Scan for the cell matching the given text and deliver its (x, y) coordinate at center. 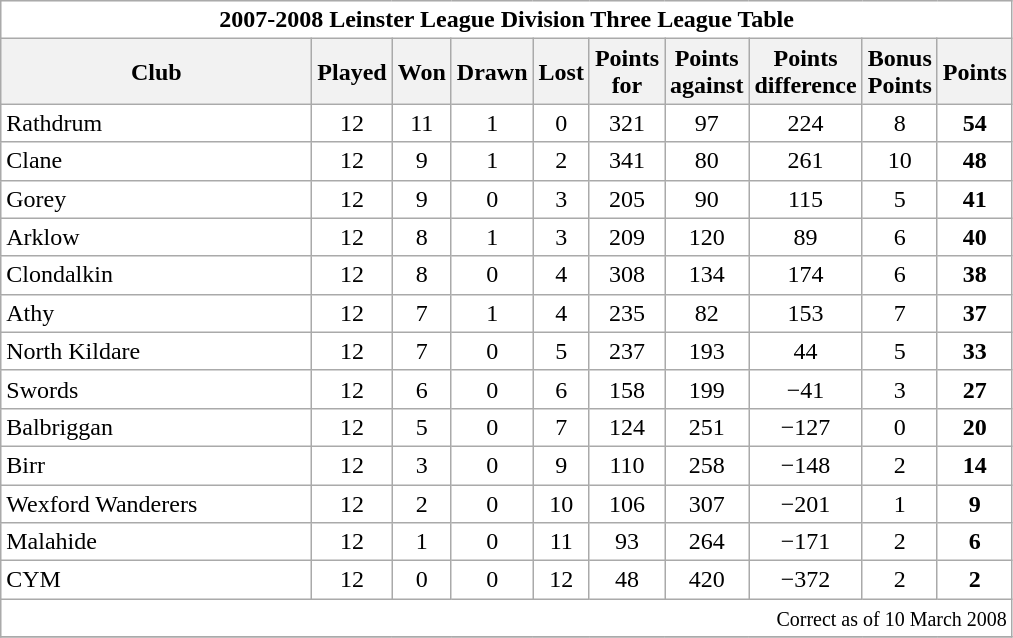
120 (706, 237)
−372 (806, 580)
North Kildare (156, 351)
134 (706, 275)
33 (974, 351)
Played (352, 72)
41 (974, 199)
−127 (806, 427)
CYM (156, 580)
40 (974, 237)
224 (806, 123)
235 (626, 313)
82 (706, 313)
37 (974, 313)
Bonus Points (900, 72)
Gorey (156, 199)
Won (422, 72)
Clane (156, 161)
97 (706, 123)
308 (626, 275)
258 (706, 465)
Wexford Wanderers (156, 503)
38 (974, 275)
264 (706, 542)
Points difference (806, 72)
Birr (156, 465)
Points (974, 72)
Malahide (156, 542)
Drawn (492, 72)
89 (806, 237)
321 (626, 123)
−148 (806, 465)
Rathdrum (156, 123)
20 (974, 427)
Lost (561, 72)
341 (626, 161)
93 (626, 542)
Swords (156, 389)
Correct as of 10 March 2008 (507, 618)
27 (974, 389)
14 (974, 465)
261 (806, 161)
199 (706, 389)
237 (626, 351)
Athy (156, 313)
251 (706, 427)
106 (626, 503)
420 (706, 580)
Points for (626, 72)
209 (626, 237)
−41 (806, 389)
−201 (806, 503)
80 (706, 161)
Arklow (156, 237)
Balbriggan (156, 427)
153 (806, 313)
110 (626, 465)
307 (706, 503)
174 (806, 275)
115 (806, 199)
205 (626, 199)
90 (706, 199)
Points against (706, 72)
158 (626, 389)
54 (974, 123)
44 (806, 351)
193 (706, 351)
−171 (806, 542)
2007-2008 Leinster League Division Three League Table (507, 20)
Club (156, 72)
124 (626, 427)
Clondalkin (156, 275)
